Output the (X, Y) coordinate of the center of the cell containing the given text.  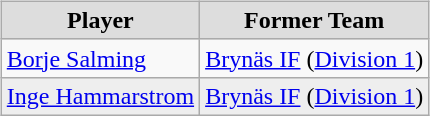
Player (100, 20)
Inge Hammarstrom (100, 96)
Former Team (314, 20)
Borje Salming (100, 58)
